Extract the [X, Y] coordinate from the center of the cell holding the provided text.  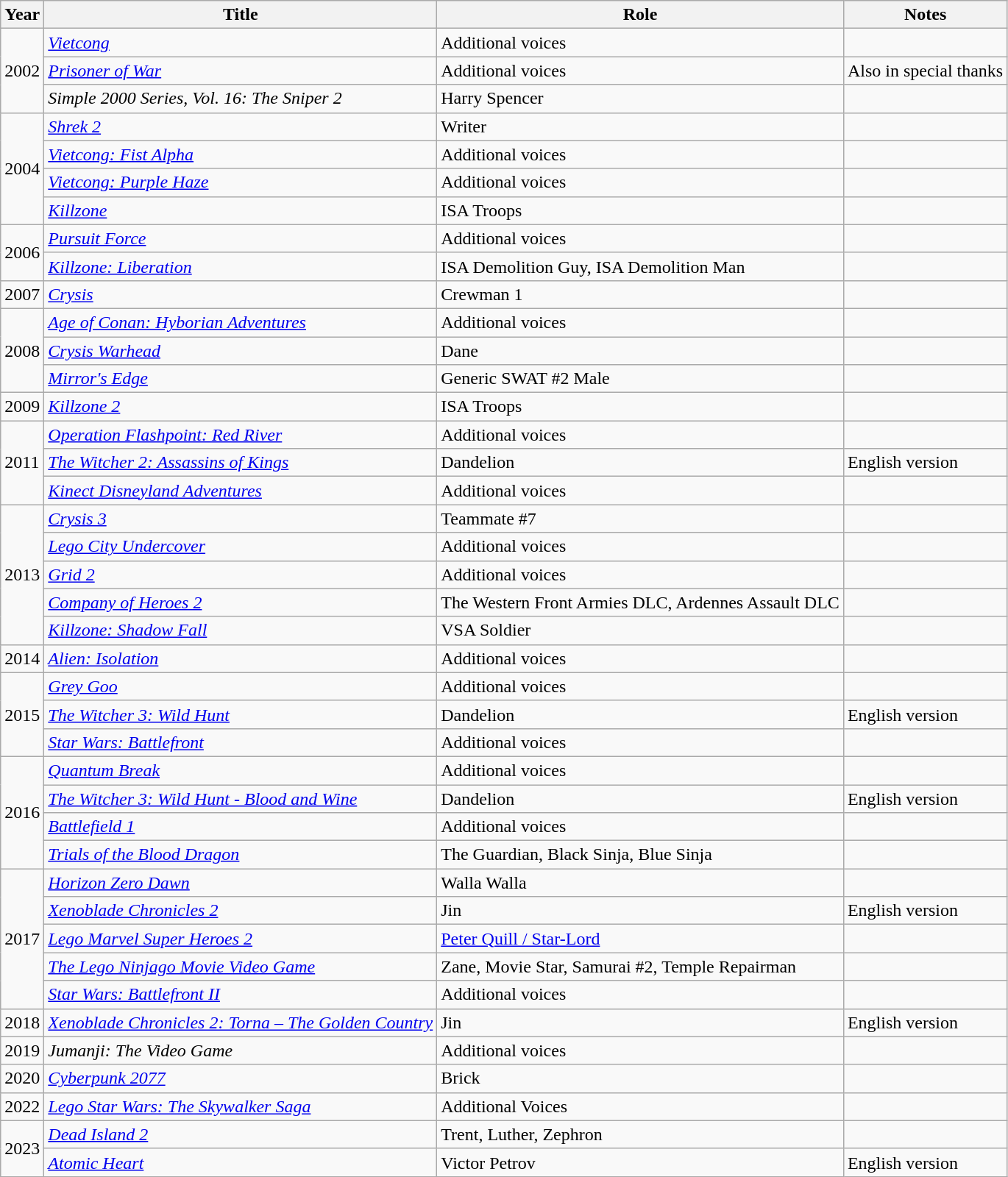
Horizon Zero Dawn [241, 883]
2015 [22, 714]
Trent, Luther, Zephron [640, 1134]
2002 [22, 71]
Title [241, 15]
2007 [22, 294]
2018 [22, 1023]
The Witcher 3: Wild Hunt [241, 714]
2014 [22, 658]
Pursuit Force [241, 238]
Year [22, 15]
Mirror's Edge [241, 379]
2022 [22, 1106]
The Lego Ninjago Movie Video Game [241, 967]
Age of Conan: Hyborian Adventures [241, 322]
Simple 2000 Series, Vol. 16: The Sniper 2 [241, 99]
2016 [22, 812]
The Witcher 2: Assassins of Kings [241, 463]
Role [640, 15]
2023 [22, 1148]
Also in special thanks [925, 71]
Crewman 1 [640, 294]
2011 [22, 463]
The Witcher 3: Wild Hunt - Blood and Wine [241, 798]
Dane [640, 351]
Walla Walla [640, 883]
Grid 2 [241, 575]
Trials of the Blood Dragon [241, 855]
Company of Heroes 2 [241, 602]
Killzone: Liberation [241, 266]
Vietcong [241, 43]
Xenoblade Chronicles 2 [241, 911]
Vietcong: Purple Haze [241, 182]
Teammate #7 [640, 519]
Vietcong: Fist Alpha [241, 154]
2020 [22, 1078]
2017 [22, 939]
Kinect Disneyland Adventures [241, 491]
Star Wars: Battlefront [241, 742]
Notes [925, 15]
Lego Star Wars: The Skywalker Saga [241, 1106]
Jumanji: The Video Game [241, 1050]
2019 [22, 1050]
Atomic Heart [241, 1162]
The Western Front Armies DLC, Ardennes Assault DLC [640, 602]
Star Wars: Battlefront II [241, 995]
Harry Spencer [640, 99]
Grey Goo [241, 686]
Quantum Break [241, 770]
The Guardian, Black Sinja, Blue Sinja [640, 855]
2006 [22, 252]
Lego Marvel Super Heroes 2 [241, 939]
Peter Quill / Star-Lord [640, 939]
Additional Voices [640, 1106]
Killzone [241, 210]
Alien: Isolation [241, 658]
ISA Demolition Guy, ISA Demolition Man [640, 266]
Lego City Undercover [241, 547]
Killzone: Shadow Fall [241, 630]
Xenoblade Chronicles 2: Torna – The Golden Country [241, 1023]
Shrek 2 [241, 127]
Crysis 3 [241, 519]
Cyberpunk 2077 [241, 1078]
Battlefield 1 [241, 827]
2008 [22, 350]
2009 [22, 407]
Zane, Movie Star, Samurai #2, Temple Repairman [640, 967]
2013 [22, 575]
VSA Soldier [640, 630]
Brick [640, 1078]
Killzone 2 [241, 407]
Victor Petrov [640, 1162]
Operation Flashpoint: Red River [241, 435]
Generic SWAT #2 Male [640, 379]
Dead Island 2 [241, 1134]
Writer [640, 127]
Crysis Warhead [241, 351]
Crysis [241, 294]
2004 [22, 168]
Prisoner of War [241, 71]
